Extract the (X, Y) coordinate from the center of the cell holding the provided text.  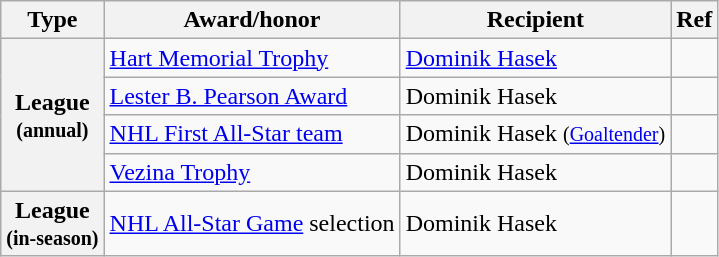
Hart Memorial Trophy (252, 58)
Dominik Hasek (Goaltender) (536, 134)
Award/honor (252, 20)
Lester B. Pearson Award (252, 96)
League(in-season) (52, 224)
Type (52, 20)
Recipient (536, 20)
Vezina Trophy (252, 172)
NHL First All-Star team (252, 134)
NHL All-Star Game selection (252, 224)
Ref (694, 20)
League(annual) (52, 115)
